Return (X, Y) of the center of cell containing provided text 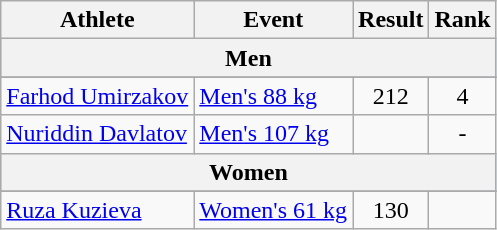
Result (391, 20)
130 (391, 210)
- (462, 134)
Men (248, 58)
Farhod Umirzakov (98, 96)
212 (391, 96)
4 (462, 96)
Women's 61 kg (274, 210)
Men's 107 kg (274, 134)
Athlete (98, 20)
Rank (462, 20)
Men's 88 kg (274, 96)
Women (248, 172)
Nuriddin Davlatov (98, 134)
Event (274, 20)
Ruza Kuzieva (98, 210)
